Locate the cell with the specified text and output its [X, Y] center coordinate. 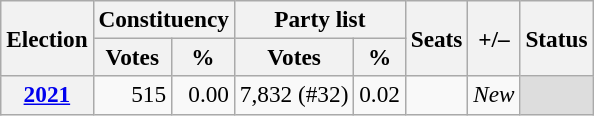
Seats [436, 38]
2021 [47, 95]
0.02 [380, 95]
515 [132, 95]
7,832 (#32) [294, 95]
Party list [320, 19]
Status [556, 38]
Constituency [164, 19]
New [494, 95]
Election [47, 38]
0.00 [202, 95]
+/– [494, 38]
